Provide the [X, Y] coordinate of the cell's center where the given text is located.  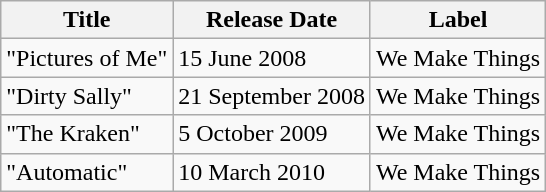
"The Kraken" [87, 134]
"Dirty Sally" [87, 96]
Title [87, 20]
Label [458, 20]
Release Date [272, 20]
5 October 2009 [272, 134]
"Automatic" [87, 172]
15 June 2008 [272, 58]
"Pictures of Me" [87, 58]
21 September 2008 [272, 96]
10 March 2010 [272, 172]
